Determine the [X, Y] coordinate at the center of the cell enclosing the given text.  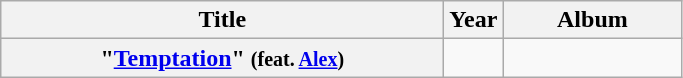
Year [474, 20]
Album [592, 20]
Title [222, 20]
"Temptation" (feat. Alex) [222, 58]
